From the cell containing the given text, extract its center point as (X, Y) coordinate. 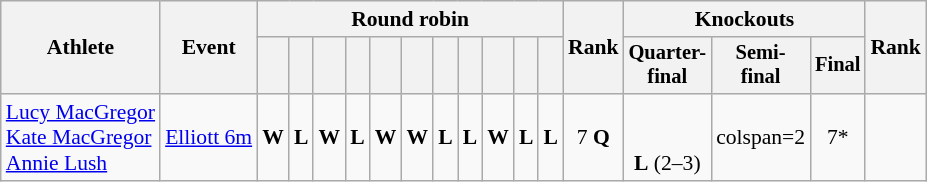
7 Q (594, 138)
Final (838, 66)
Quarter-final (668, 66)
Round robin (410, 19)
Semi-final (760, 66)
Knockouts (745, 19)
Elliott 6m (208, 138)
Lucy MacGregor Kate MacGregor Annie Lush (80, 138)
7* (838, 138)
L (2–3) (668, 138)
Event (208, 48)
colspan=2 (760, 138)
Athlete (80, 48)
